Identify which cell holds the provided text, then report its (X, Y) central coordinate. 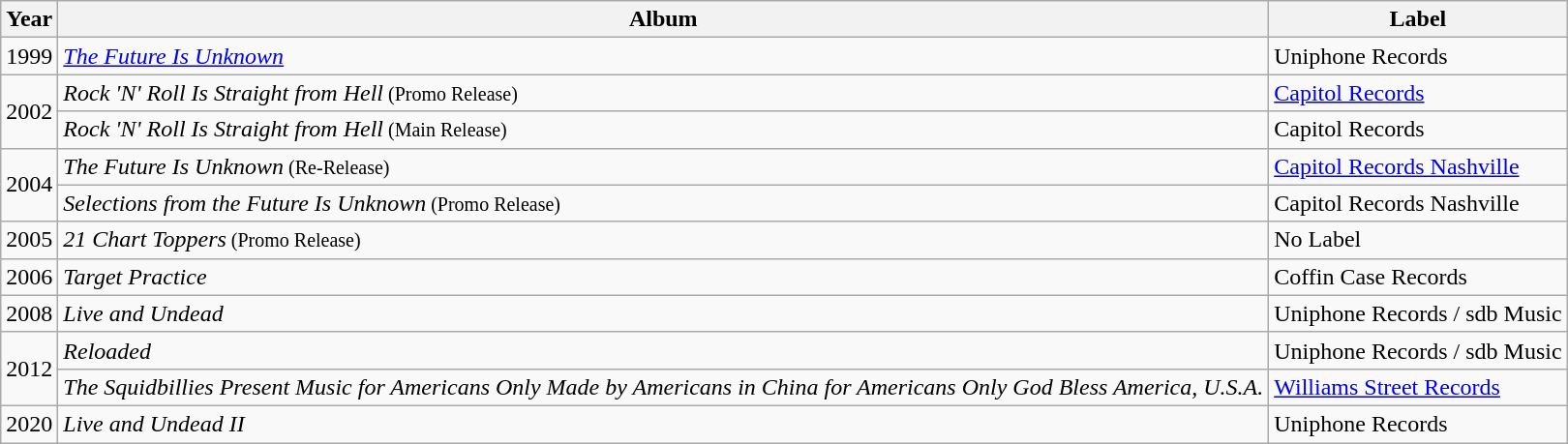
No Label (1418, 240)
2006 (29, 277)
Album (664, 19)
2004 (29, 185)
The Future Is Unknown (664, 56)
Coffin Case Records (1418, 277)
Live and Undead (664, 313)
Rock 'N' Roll Is Straight from Hell (Main Release) (664, 130)
Williams Street Records (1418, 387)
The Squidbillies Present Music for Americans Only Made by Americans in China for Americans Only God Bless America, U.S.A. (664, 387)
2008 (29, 313)
Rock 'N' Roll Is Straight from Hell (Promo Release) (664, 93)
2005 (29, 240)
Label (1418, 19)
21 Chart Toppers (Promo Release) (664, 240)
2002 (29, 111)
Reloaded (664, 350)
Target Practice (664, 277)
Selections from the Future Is Unknown (Promo Release) (664, 203)
1999 (29, 56)
2012 (29, 369)
Live and Undead II (664, 424)
2020 (29, 424)
Year (29, 19)
The Future Is Unknown (Re-Release) (664, 166)
